Locate the cell with the specified text and output its (X, Y) center coordinate. 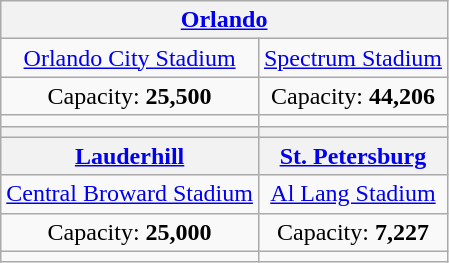
Capacity: 25,500 (130, 96)
Central Broward Stadium (130, 194)
St. Petersburg (352, 156)
Capacity: 7,227 (352, 232)
Orlando (224, 20)
Spectrum Stadium (352, 58)
Orlando City Stadium (130, 58)
Al Lang Stadium (352, 194)
Capacity: 44,206 (352, 96)
Capacity: 25,000 (130, 232)
Lauderhill (130, 156)
